Pinpoint the cell where the given text exists, returning its (x, y) midpoint coordinate. 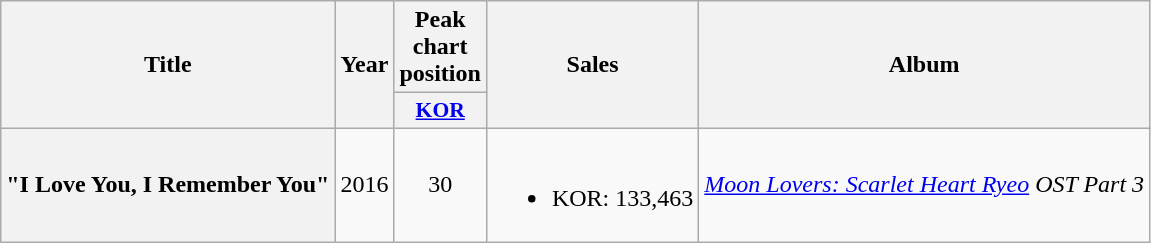
KOR (440, 111)
2016 (364, 184)
Moon Lovers: Scarlet Heart Ryeo OST Part 3 (924, 184)
Title (168, 65)
"I Love You, I Remember You" (168, 184)
Album (924, 65)
Sales (592, 65)
KOR: 133,463 (592, 184)
30 (440, 184)
Year (364, 65)
Peakchartposition (440, 47)
